Locate the cell with the specified text and output its (X, Y) center coordinate. 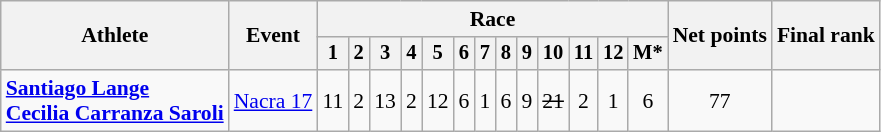
Race (492, 19)
Santiago LangeCecilia Carranza Saroli (115, 100)
77 (720, 100)
4 (412, 54)
Net points (720, 36)
7 (484, 54)
3 (385, 54)
Final rank (826, 36)
M* (648, 54)
Nacra 17 (274, 100)
8 (506, 54)
Event (274, 36)
5 (438, 54)
10 (553, 54)
Athlete (115, 36)
13 (385, 100)
21 (553, 100)
